Provide the [x, y] coordinate of the cell's center where the given text is located.  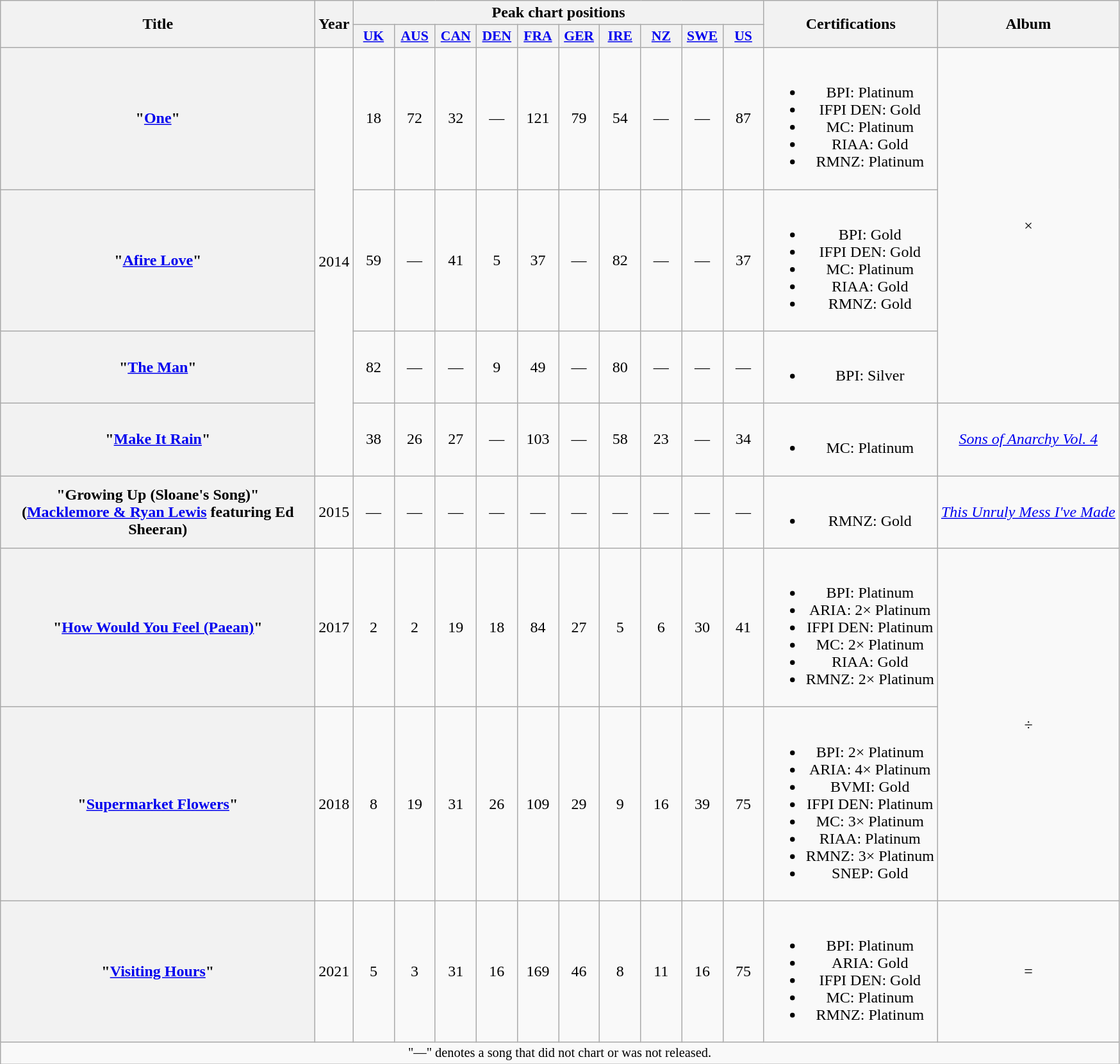
RMNZ: Gold [851, 512]
2015 [334, 512]
30 [702, 628]
BPI: GoldIFPI DEN: GoldMC: PlatinumRIAA: GoldRMNZ: Gold [851, 260]
"Afire Love" [158, 260]
2014 [334, 261]
Album [1028, 24]
"—" denotes a song that did not chart or was not released. [560, 1053]
49 [538, 368]
CAN [456, 37]
US [743, 37]
109 [538, 804]
÷ [1028, 724]
BPI: PlatinumARIA: GoldIFPI DEN: GoldMC: PlatinumRMNZ: Platinum [851, 971]
SWE [702, 37]
× [1028, 225]
"Visiting Hours" [158, 971]
6 [661, 628]
2021 [334, 971]
87 [743, 118]
103 [538, 439]
80 [620, 368]
29 [579, 804]
3 [415, 971]
Title [158, 24]
121 [538, 118]
"Growing Up (Sloane's Song)"(Macklemore & Ryan Lewis featuring Ed Sheeran) [158, 512]
2017 [334, 628]
"The Man" [158, 368]
"How Would You Feel (Paean)" [158, 628]
BPI: Silver [851, 368]
= [1028, 971]
GER [579, 37]
84 [538, 628]
79 [579, 118]
46 [579, 971]
38 [374, 439]
54 [620, 118]
DEN [497, 37]
Sons of Anarchy Vol. 4 [1028, 439]
MC: Platinum [851, 439]
Peak chart positions [559, 13]
58 [620, 439]
NZ [661, 37]
72 [415, 118]
23 [661, 439]
AUS [415, 37]
"Make It Rain" [158, 439]
"One" [158, 118]
32 [456, 118]
34 [743, 439]
2018 [334, 804]
BPI: PlatinumARIA: 2× PlatinumIFPI DEN: PlatinumMC: 2× PlatinumRIAA: GoldRMNZ: 2× Platinum [851, 628]
Year [334, 24]
59 [374, 260]
FRA [538, 37]
UK [374, 37]
BPI: PlatinumIFPI DEN: GoldMC: PlatinumRIAA: GoldRMNZ: Platinum [851, 118]
39 [702, 804]
This Unruly Mess I've Made [1028, 512]
Certifications [851, 24]
169 [538, 971]
BPI: 2× PlatinumARIA: 4× PlatinumBVMI: GoldIFPI DEN: PlatinumMC: 3× PlatinumRIAA: PlatinumRMNZ: 3× PlatinumSNEP: Gold [851, 804]
"Supermarket Flowers" [158, 804]
IRE [620, 37]
11 [661, 971]
